Identify which cell holds the provided text, then report its [x, y] central coordinate. 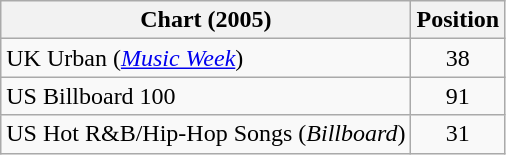
91 [458, 96]
Chart (2005) [206, 20]
US Hot R&B/Hip-Hop Songs (Billboard) [206, 134]
Position [458, 20]
38 [458, 58]
US Billboard 100 [206, 96]
UK Urban (Music Week) [206, 58]
31 [458, 134]
